Return the [X, Y] coordinate for the center point of the cell that contains the specified text.  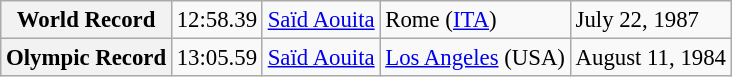
Olympic Record [86, 58]
Rome (ITA) [475, 20]
Los Angeles (USA) [475, 58]
13:05.59 [216, 58]
World Record [86, 20]
July 22, 1987 [650, 20]
12:58.39 [216, 20]
August 11, 1984 [650, 58]
